From the cell containing the given text, extract its center point as (X, Y) coordinate. 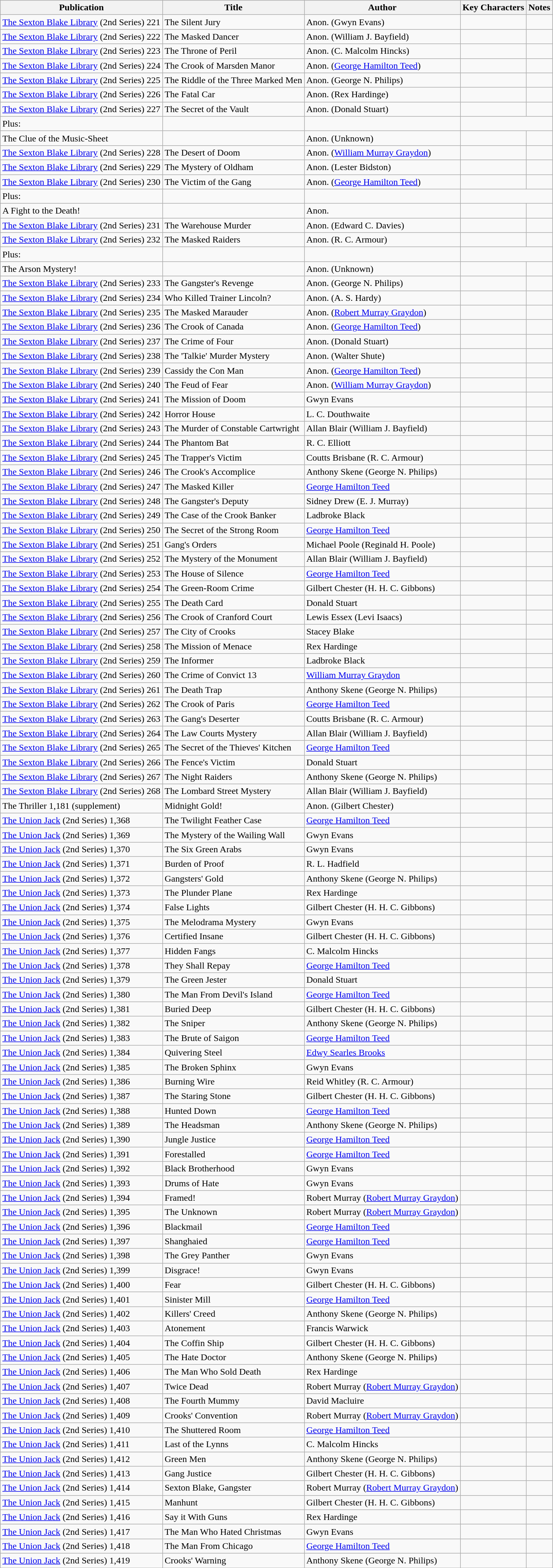
The Sexton Blake Library (2nd Series) 237 (82, 341)
The Masked Killer (233, 487)
The Union Jack (2nd Series) 1,368 (82, 820)
The Sexton Blake Library (2nd Series) 234 (82, 298)
The Sexton Blake Library (2nd Series) 248 (82, 501)
The Crook of Cranford Court (233, 617)
The 'Talkie' Murder Mystery (233, 356)
The Sexton Blake Library (2nd Series) 254 (82, 588)
The Union Jack (2nd Series) 1,400 (82, 1285)
The Sexton Blake Library (2nd Series) 258 (82, 646)
The Union Jack (2nd Series) 1,403 (82, 1328)
The Sexton Blake Library (2nd Series) 222 (82, 37)
The Union Jack (2nd Series) 1,416 (82, 1517)
The Union Jack (2nd Series) 1,418 (82, 1546)
The Union Jack (2nd Series) 1,372 (82, 878)
Fear (233, 1285)
The House of Silence (233, 574)
The Union Jack (2nd Series) 1,392 (82, 1169)
The Sexton Blake Library (2nd Series) 223 (82, 51)
The Man Who Hated Christmas (233, 1531)
Publication (82, 8)
The Masked Dancer (233, 37)
A Fight to the Death! (82, 211)
Twice Dead (233, 1386)
The Union Jack (2nd Series) 1,388 (82, 1111)
The Sexton Blake Library (2nd Series) 253 (82, 574)
Crooks' Convention (233, 1415)
Midnight Gold! (233, 806)
Horror House (233, 414)
The Sexton Blake Library (2nd Series) 243 (82, 429)
The Fatal Car (233, 95)
The Secret of the Thieves' Kitchen (233, 748)
The Case of the Crook Banker (233, 516)
The Sniper (233, 1023)
Sexton Blake, Gangster (233, 1488)
Jungle Justice (233, 1140)
The Sexton Blake Library (2nd Series) 250 (82, 530)
Anon. (Edward C. Davies) (382, 225)
The Murder of Constable Cartwright (233, 429)
Gang's Orders (233, 545)
The Sexton Blake Library (2nd Series) 264 (82, 733)
The Union Jack (2nd Series) 1,393 (82, 1183)
The Plunder Plane (233, 893)
The Throne of Peril (233, 51)
The Sexton Blake Library (2nd Series) 244 (82, 443)
Sinister Mill (233, 1299)
The Sexton Blake Library (2nd Series) 266 (82, 762)
The Shuttered Room (233, 1430)
The Union Jack (2nd Series) 1,390 (82, 1140)
Anon. (A. S. Hardy) (382, 298)
The Night Raiders (233, 777)
The Secret of the Vault (233, 109)
Key Characters (493, 8)
The Union Jack (2nd Series) 1,394 (82, 1198)
The Crime of Convict 13 (233, 675)
L. C. Douthwaite (382, 414)
The Unknown (233, 1212)
The Union Jack (2nd Series) 1,395 (82, 1212)
The Union Jack (2nd Series) 1,385 (82, 1067)
The Mystery of the Monument (233, 559)
The Man Who Sold Death (233, 1372)
The Union Jack (2nd Series) 1,404 (82, 1343)
The Union Jack (2nd Series) 1,402 (82, 1314)
The Death Card (233, 602)
The Fence's Victim (233, 762)
The Sexton Blake Library (2nd Series) 227 (82, 109)
The Sexton Blake Library (2nd Series) 251 (82, 545)
The Union Jack (2nd Series) 1,398 (82, 1256)
The Union Jack (2nd Series) 1,412 (82, 1459)
The Desert of Doom (233, 153)
The Union Jack (2nd Series) 1,383 (82, 1038)
Say it With Guns (233, 1517)
Anon. (Lester Bidston) (382, 167)
The Sexton Blake Library (2nd Series) 262 (82, 704)
The Union Jack (2nd Series) 1,374 (82, 908)
The Union Jack (2nd Series) 1,375 (82, 922)
The Sexton Blake Library (2nd Series) 231 (82, 225)
The Sexton Blake Library (2nd Series) 257 (82, 631)
The Six Green Arabs (233, 849)
They Shall Repay (233, 966)
The Sexton Blake Library (2nd Series) 238 (82, 356)
The Union Jack (2nd Series) 1,380 (82, 994)
The Clue of the Music-Sheet (82, 138)
The Victim of the Gang (233, 182)
Shanghaied (233, 1241)
The Union Jack (2nd Series) 1,406 (82, 1372)
The Death Trap (233, 690)
Last of the Lynns (233, 1444)
The Gang's Deserter (233, 719)
The Brute of Saigon (233, 1038)
Title (233, 8)
The Sexton Blake Library (2nd Series) 242 (82, 414)
False Lights (233, 908)
Notes (539, 8)
Forestalled (233, 1154)
The Law Courts Mystery (233, 733)
The Sexton Blake Library (2nd Series) 249 (82, 516)
The Gangster's Revenge (233, 283)
The Union Jack (2nd Series) 1,370 (82, 849)
Anon. (Rex Hardinge) (382, 95)
The Sexton Blake Library (2nd Series) 236 (82, 327)
The Mission of Menace (233, 646)
The Union Jack (2nd Series) 1,381 (82, 1009)
The Sexton Blake Library (2nd Series) 252 (82, 559)
The Sexton Blake Library (2nd Series) 245 (82, 458)
Anon. (Gilbert Chester) (382, 806)
The Union Jack (2nd Series) 1,377 (82, 951)
Quivering Steel (233, 1052)
The Union Jack (2nd Series) 1,391 (82, 1154)
The Union Jack (2nd Series) 1,396 (82, 1227)
The Union Jack (2nd Series) 1,419 (82, 1560)
Certified Insane (233, 937)
Black Brotherhood (233, 1169)
The Grey Panther (233, 1256)
The Informer (233, 661)
Killers' Creed (233, 1314)
The Man From Chicago (233, 1546)
The Twilight Feather Case (233, 820)
Michael Poole (Reginald H. Poole) (382, 545)
Francis Warwick (382, 1328)
The Union Jack (2nd Series) 1,405 (82, 1358)
The Phantom Bat (233, 443)
The Sexton Blake Library (2nd Series) 241 (82, 399)
The Broken Sphinx (233, 1067)
The Crook of Paris (233, 704)
The Warehouse Murder (233, 225)
The Mystery of Oldham (233, 167)
The Sexton Blake Library (2nd Series) 230 (82, 182)
R. C. Elliott (382, 443)
The Union Jack (2nd Series) 1,399 (82, 1270)
The Sexton Blake Library (2nd Series) 233 (82, 283)
The Union Jack (2nd Series) 1,407 (82, 1386)
The Union Jack (2nd Series) 1,397 (82, 1241)
The Union Jack (2nd Series) 1,389 (82, 1125)
The Sexton Blake Library (2nd Series) 226 (82, 95)
The Union Jack (2nd Series) 1,408 (82, 1401)
Buried Deep (233, 1009)
The Green Jester (233, 980)
The Melodrama Mystery (233, 922)
Sidney Drew (E. J. Murray) (382, 501)
The Union Jack (2nd Series) 1,386 (82, 1081)
The Union Jack (2nd Series) 1,410 (82, 1430)
Cassidy the Con Man (233, 370)
The Crook's Accomplice (233, 472)
R. L. Hadfield (382, 864)
The Sexton Blake Library (2nd Series) 256 (82, 617)
Framed! (233, 1198)
Blackmail (233, 1227)
The Riddle of the Three Marked Men (233, 80)
The Masked Marauder (233, 312)
The Headsman (233, 1125)
The Sexton Blake Library (2nd Series) 235 (82, 312)
The Coffin Ship (233, 1343)
The Sexton Blake Library (2nd Series) 224 (82, 66)
Gang Justice (233, 1473)
The Sexton Blake Library (2nd Series) 225 (82, 80)
The Sexton Blake Library (2nd Series) 247 (82, 487)
Stacey Blake (382, 631)
David Macluire (382, 1401)
Manhunt (233, 1502)
Anon. (Robert Murray Graydon) (382, 312)
The City of Crooks (233, 631)
The Union Jack (2nd Series) 1,369 (82, 835)
The Sexton Blake Library (2nd Series) 255 (82, 602)
The Secret of the Strong Room (233, 530)
The Silent Jury (233, 22)
Atonement (233, 1328)
The Man From Devil's Island (233, 994)
William Murray Graydon (382, 675)
The Sexton Blake Library (2nd Series) 268 (82, 791)
Lewis Essex (Levi Isaacs) (382, 617)
The Union Jack (2nd Series) 1,417 (82, 1531)
The Union Jack (2nd Series) 1,415 (82, 1502)
The Sexton Blake Library (2nd Series) 259 (82, 661)
The Sexton Blake Library (2nd Series) 221 (82, 22)
The Crook of Marsden Manor (233, 66)
Anon. (C. Malcolm Hincks) (382, 51)
Green Men (233, 1459)
The Union Jack (2nd Series) 1,376 (82, 937)
The Green-Room Crime (233, 588)
Hidden Fangs (233, 951)
Anon. (William J. Bayfield) (382, 37)
The Sexton Blake Library (2nd Series) 239 (82, 370)
Anon. (R. C. Armour) (382, 240)
The Union Jack (2nd Series) 1,413 (82, 1473)
The Gangster's Deputy (233, 501)
The Union Jack (2nd Series) 1,409 (82, 1415)
The Crime of Four (233, 341)
The Union Jack (2nd Series) 1,371 (82, 864)
Crooks' Warning (233, 1560)
Hunted Down (233, 1111)
Drums of Hate (233, 1183)
Author (382, 8)
The Mystery of the Wailing Wall (233, 835)
Anon. (Gwyn Evans) (382, 22)
The Sexton Blake Library (2nd Series) 263 (82, 719)
Who Killed Trainer Lincoln? (233, 298)
Anon. (382, 211)
The Fourth Mummy (233, 1401)
The Lombard Street Mystery (233, 791)
Anon. (Walter Shute) (382, 356)
The Sexton Blake Library (2nd Series) 229 (82, 167)
The Sexton Blake Library (2nd Series) 260 (82, 675)
The Mission of Doom (233, 399)
Disgrace! (233, 1270)
The Union Jack (2nd Series) 1,414 (82, 1488)
The Sexton Blake Library (2nd Series) 265 (82, 748)
The Feud of Fear (233, 385)
The Arson Mystery! (82, 269)
The Crook of Canada (233, 327)
The Union Jack (2nd Series) 1,379 (82, 980)
Reid Whitley (R. C. Armour) (382, 1081)
The Union Jack (2nd Series) 1,411 (82, 1444)
The Union Jack (2nd Series) 1,387 (82, 1096)
The Masked Raiders (233, 240)
The Union Jack (2nd Series) 1,384 (82, 1052)
The Hate Doctor (233, 1358)
The Union Jack (2nd Series) 1,382 (82, 1023)
The Sexton Blake Library (2nd Series) 240 (82, 385)
The Sexton Blake Library (2nd Series) 261 (82, 690)
The Union Jack (2nd Series) 1,378 (82, 966)
Edwy Searles Brooks (382, 1052)
The Trapper's Victim (233, 458)
Gangsters' Gold (233, 878)
Burden of Proof (233, 864)
The Staring Stone (233, 1096)
The Sexton Blake Library (2nd Series) 267 (82, 777)
The Sexton Blake Library (2nd Series) 228 (82, 153)
The Union Jack (2nd Series) 1,401 (82, 1299)
The Union Jack (2nd Series) 1,373 (82, 893)
The Thriller 1,181 (supplement) (82, 806)
Burning Wire (233, 1081)
The Sexton Blake Library (2nd Series) 246 (82, 472)
The Sexton Blake Library (2nd Series) 232 (82, 240)
